Search for the cell housing the specified text and yield its (X, Y) center coordinate. 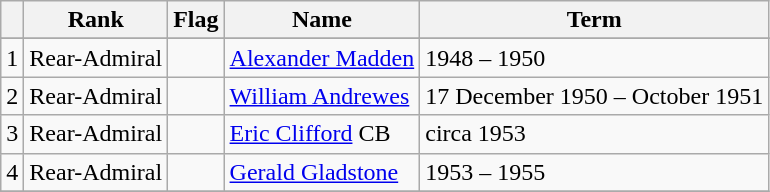
Flag (196, 20)
1 (12, 58)
Term (594, 20)
Eric Clifford CB (322, 134)
1948 – 1950 (594, 58)
Name (322, 20)
William Andrewes (322, 96)
4 (12, 172)
Rank (96, 20)
Gerald Gladstone (322, 172)
1953 – 1955 (594, 172)
3 (12, 134)
2 (12, 96)
17 December 1950 – October 1951 (594, 96)
circa 1953 (594, 134)
Alexander Madden (322, 58)
